Identify which cell holds the provided text, then report its [X, Y] central coordinate. 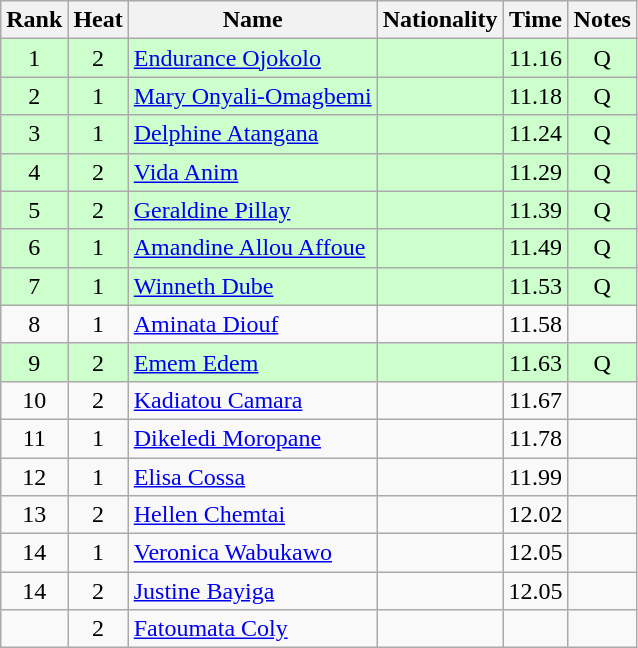
Time [536, 20]
Mary Onyali-Omagbemi [252, 96]
11.18 [536, 96]
5 [34, 210]
Fatoumata Coly [252, 629]
Rank [34, 20]
Delphine Atangana [252, 134]
Name [252, 20]
Dikeledi Moropane [252, 438]
Endurance Ojokolo [252, 58]
13 [34, 515]
11.58 [536, 324]
11.39 [536, 210]
11.67 [536, 400]
Hellen Chemtai [252, 515]
Amandine Allou Affoue [252, 248]
Heat [98, 20]
Winneth Dube [252, 286]
3 [34, 134]
11.24 [536, 134]
9 [34, 362]
Justine Bayiga [252, 591]
6 [34, 248]
4 [34, 172]
Nationality [440, 20]
11.16 [536, 58]
11.99 [536, 477]
11.29 [536, 172]
Vida Anim [252, 172]
Kadiatou Camara [252, 400]
12 [34, 477]
11.49 [536, 248]
11.53 [536, 286]
12.02 [536, 515]
Veronica Wabukawo [252, 553]
Emem Edem [252, 362]
10 [34, 400]
Notes [602, 20]
7 [34, 286]
11.63 [536, 362]
11 [34, 438]
Elisa Cossa [252, 477]
11.78 [536, 438]
8 [34, 324]
Geraldine Pillay [252, 210]
Aminata Diouf [252, 324]
